Determine the [X, Y] coordinate at the center of the cell enclosing the given text.  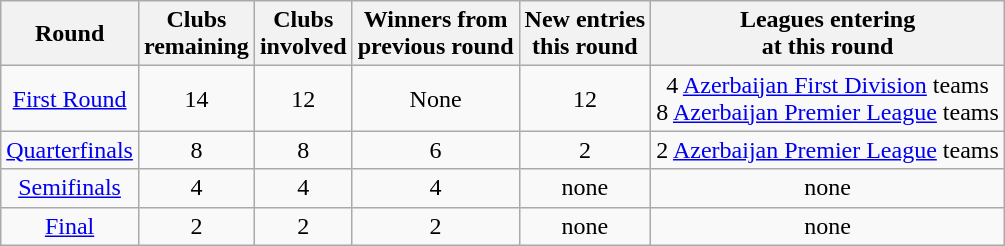
Clubsinvolved [303, 34]
Quarterfinals [70, 150]
4 Azerbaijan First Division teams 8 Azerbaijan Premier League teams [828, 98]
First Round [70, 98]
Round [70, 34]
Winners fromprevious round [436, 34]
New entriesthis round [585, 34]
6 [436, 150]
None [436, 98]
Leagues enteringat this round [828, 34]
Clubsremaining [196, 34]
Semifinals [70, 188]
2 Azerbaijan Premier League teams [828, 150]
Final [70, 226]
14 [196, 98]
